Locate the cell with the specified text and output its (x, y) center coordinate. 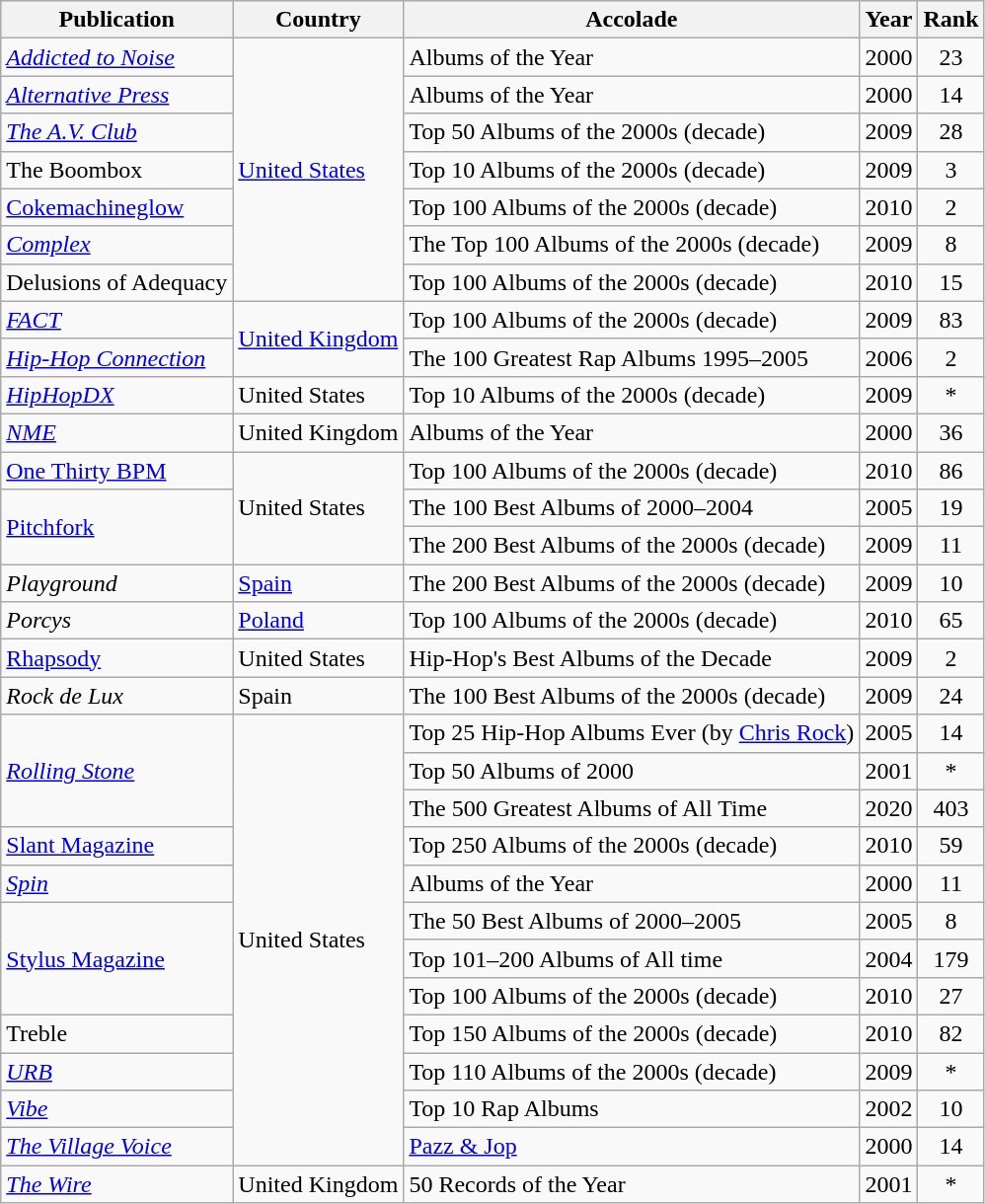
2020 (888, 808)
Top 110 Albums of the 2000s (decade) (632, 1071)
28 (951, 132)
The 100 Best Albums of the 2000s (decade) (632, 696)
Pazz & Jop (632, 1147)
Year (888, 20)
Stylus Magazine (116, 958)
Cokemachineglow (116, 207)
3 (951, 170)
86 (951, 471)
179 (951, 958)
Complex (116, 245)
FACT (116, 320)
Treble (116, 1033)
Rolling Stone (116, 771)
23 (951, 57)
Slant Magazine (116, 846)
One Thirty BPM (116, 471)
Top 150 Albums of the 2000s (decade) (632, 1033)
Hip-Hop's Best Albums of the Decade (632, 658)
Top 50 Albums of 2000 (632, 771)
Country (318, 20)
NME (116, 432)
403 (951, 808)
Rock de Lux (116, 696)
Spin (116, 883)
The Top 100 Albums of the 2000s (decade) (632, 245)
Poland (318, 621)
HipHopDX (116, 395)
Hip-Hop Connection (116, 357)
The 100 Best Albums of 2000–2004 (632, 508)
2002 (888, 1109)
2006 (888, 357)
Top 25 Hip-Hop Albums Ever (by Chris Rock) (632, 733)
Playground (116, 583)
Vibe (116, 1109)
50 Records of the Year (632, 1184)
The Wire (116, 1184)
2004 (888, 958)
24 (951, 696)
URB (116, 1071)
Top 50 Albums of the 2000s (decade) (632, 132)
19 (951, 508)
59 (951, 846)
Rank (951, 20)
The Village Voice (116, 1147)
Top 10 Rap Albums (632, 1109)
Pitchfork (116, 527)
Publication (116, 20)
Top 250 Albums of the 2000s (decade) (632, 846)
Alternative Press (116, 95)
Top 101–200 Albums of All time (632, 958)
27 (951, 996)
The 50 Best Albums of 2000–2005 (632, 921)
Delusions of Adequacy (116, 282)
The A.V. Club (116, 132)
Addicted to Noise (116, 57)
36 (951, 432)
Rhapsody (116, 658)
15 (951, 282)
Accolade (632, 20)
The 100 Greatest Rap Albums 1995–2005 (632, 357)
Porcys (116, 621)
The 500 Greatest Albums of All Time (632, 808)
The Boombox (116, 170)
83 (951, 320)
65 (951, 621)
82 (951, 1033)
